Extract the [X, Y] coordinate from the center of the cell holding the provided text.  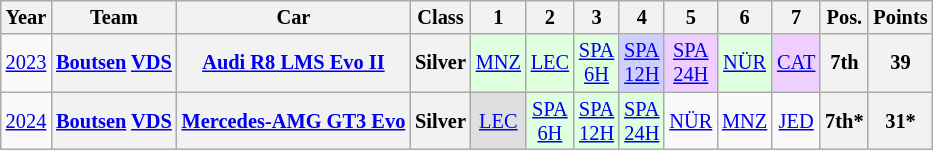
CAT [796, 63]
Team [114, 17]
Audi R8 LMS Evo II [294, 63]
Car [294, 17]
1 [498, 17]
Year [26, 17]
JED [796, 121]
7th [844, 63]
2 [550, 17]
31* [900, 121]
3 [596, 17]
39 [900, 63]
Class [440, 17]
2024 [26, 121]
4 [642, 17]
2023 [26, 63]
7th* [844, 121]
Points [900, 17]
Mercedes-AMG GT3 Evo [294, 121]
6 [744, 17]
7 [796, 17]
5 [690, 17]
Pos. [844, 17]
